Determine the (x, y) coordinate at the center of the cell enclosing the given text.  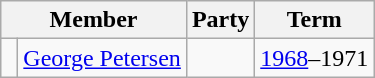
Term (314, 20)
Party (220, 20)
Member (94, 20)
George Petersen (102, 58)
1968–1971 (314, 58)
